Determine the [x, y] coordinate at the center of the cell enclosing the given text.  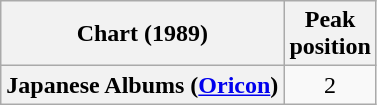
Japanese Albums (Oricon) [142, 85]
Peak position [330, 34]
Chart (1989) [142, 34]
2 [330, 85]
